Provide the [X, Y] coordinate of the cell's center where the given text is located.  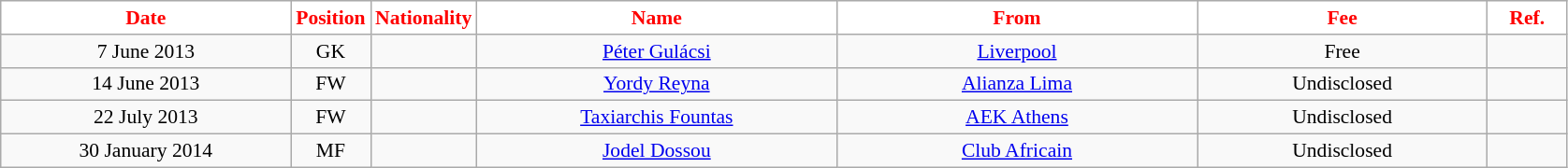
Jodel Dossou [657, 151]
Alianza Lima [1016, 84]
22 July 2013 [146, 118]
AEK Athens [1016, 118]
Date [146, 18]
7 June 2013 [146, 51]
Liverpool [1016, 51]
Ref. [1527, 18]
30 January 2014 [146, 151]
Yordy Reyna [657, 84]
Free [1343, 51]
Péter Gulácsi [657, 51]
Nationality [423, 18]
MF [331, 151]
Taxiarchis Fountas [657, 118]
Position [331, 18]
From [1016, 18]
Name [657, 18]
Fee [1343, 18]
Club Africain [1016, 151]
GK [331, 51]
14 June 2013 [146, 84]
